Extract the (x, y) coordinate from the center of the cell holding the provided text.  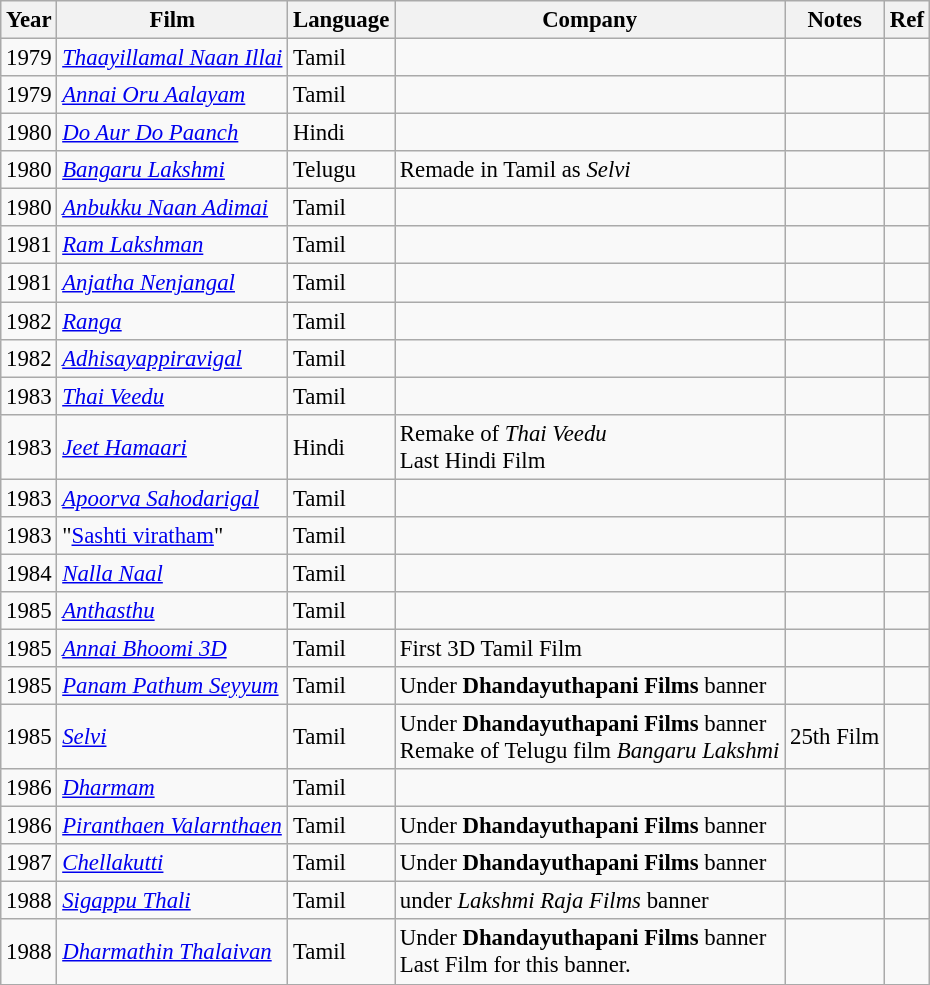
Panam Pathum Seyyum (172, 686)
Year (29, 20)
1984 (29, 573)
Piranthaen Valarnthaen (172, 826)
First 3D Tamil Film (590, 648)
Apoorva Sahodarigal (172, 498)
Anjatha Nenjangal (172, 283)
Thaayillamal Naan Illai (172, 58)
Film (172, 20)
Jeet Hamaari (172, 446)
Under Dhandayuthapani Films bannerLast Film for this banner. (590, 952)
Ref (908, 20)
Sigappu Thali (172, 901)
Ranga (172, 321)
Thai Veedu (172, 396)
under Lakshmi Raja Films banner (590, 901)
Chellakutti (172, 863)
Language (342, 20)
Annai Bhoomi 3D (172, 648)
Selvi (172, 738)
Ram Lakshman (172, 245)
Dharmathin Thalaivan (172, 952)
Under Dhandayuthapani Films bannerRemake of Telugu film Bangaru Lakshmi (590, 738)
Nalla Naal (172, 573)
Annai Oru Aalayam (172, 95)
Remake of Thai VeeduLast Hindi Film (590, 446)
Telugu (342, 170)
Anthasthu (172, 611)
Dharmam (172, 788)
Bangaru Lakshmi (172, 170)
25th Film (835, 738)
Anbukku Naan Adimai (172, 208)
Company (590, 20)
"Sashti viratham" (172, 536)
Do Aur Do Paanch (172, 133)
Remade in Tamil as Selvi (590, 170)
Notes (835, 20)
1987 (29, 863)
Adhisayappiravigal (172, 358)
